Locate the cell with the specified text and output its [x, y] center coordinate. 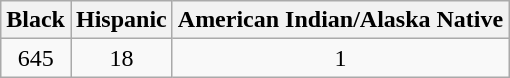
American Indian/Alaska Native [340, 20]
1 [340, 58]
645 [36, 58]
Black [36, 20]
18 [121, 58]
Hispanic [121, 20]
